Locate the cell with the specified text and output its [X, Y] center coordinate. 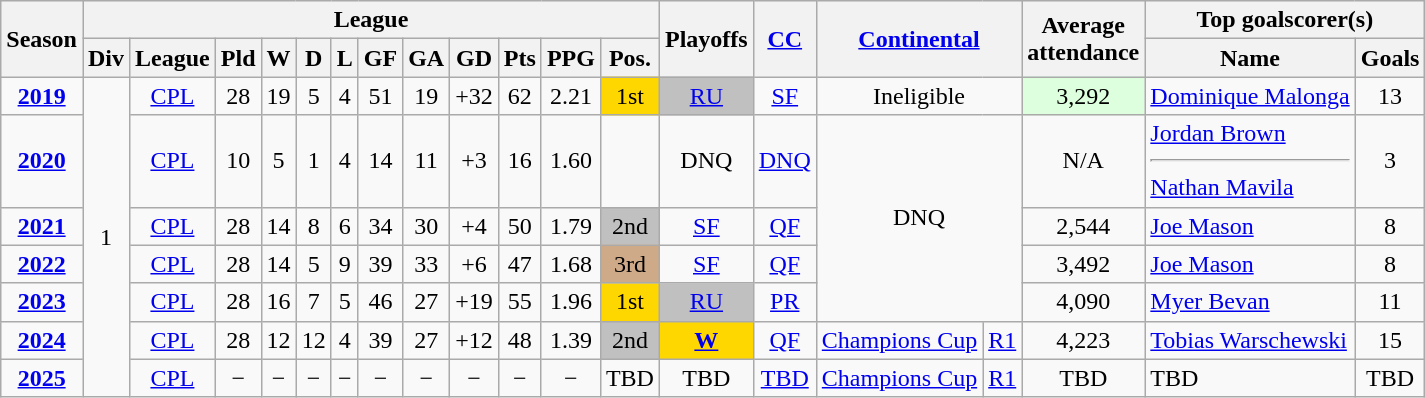
N/A [1084, 161]
2024 [42, 340]
1.60 [570, 161]
1.39 [570, 340]
1.68 [570, 264]
6 [344, 226]
GA [426, 58]
+6 [474, 264]
3,292 [1084, 96]
55 [520, 302]
Average attendance [1084, 39]
Pos. [630, 58]
48 [520, 340]
Name [1250, 58]
33 [426, 264]
+19 [474, 302]
2025 [42, 378]
4,090 [1084, 302]
Goals [1390, 58]
34 [380, 226]
L [344, 58]
1.79 [570, 226]
+3 [474, 161]
Season [42, 39]
2023 [42, 302]
D [314, 58]
13 [1390, 96]
1.96 [570, 302]
PPG [570, 58]
PR [784, 302]
46 [380, 302]
Dominique Malonga [1250, 96]
GF [380, 58]
30 [426, 226]
2,544 [1084, 226]
GD [474, 58]
47 [520, 264]
7 [314, 302]
50 [520, 226]
9 [344, 264]
3rd [630, 264]
Myer Bevan [1250, 302]
Ineligible [918, 96]
3,492 [1084, 264]
+12 [474, 340]
+32 [474, 96]
Playoffs [706, 39]
2021 [42, 226]
51 [380, 96]
Pld [238, 58]
CC [784, 39]
2020 [42, 161]
2.21 [570, 96]
Pts [520, 58]
62 [520, 96]
4,223 [1084, 340]
2019 [42, 96]
Top goalscorer(s) [1285, 20]
Jordan Brown Nathan Mavila [1250, 161]
Continental [918, 39]
+4 [474, 226]
15 [1390, 340]
2022 [42, 264]
Tobias Warschewski [1250, 340]
Div [106, 58]
10 [238, 161]
3 [1390, 161]
